Locate the cell with the specified text and output its [x, y] center coordinate. 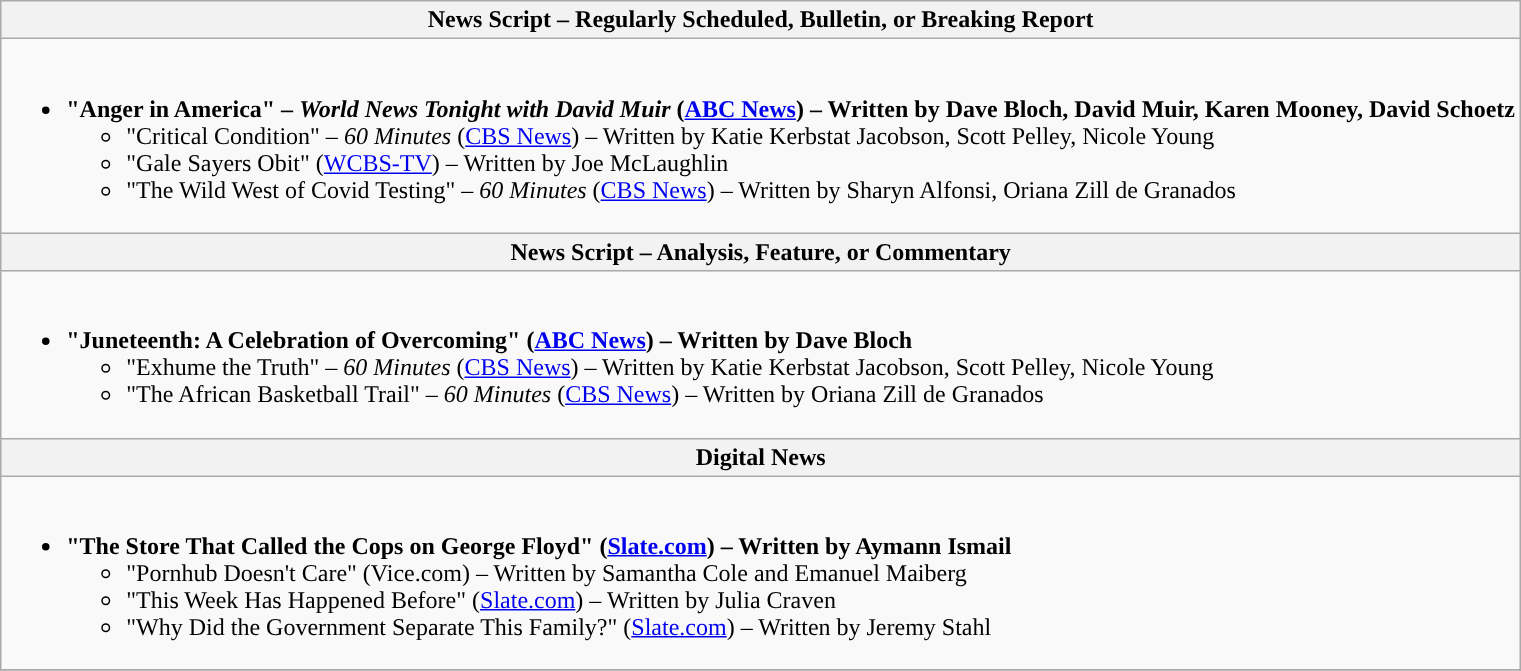
Digital News [761, 457]
News Script – Analysis, Feature, or Commentary [761, 252]
News Script – Regularly Scheduled, Bulletin, or Breaking Report [761, 20]
